Find where the given text appears and provide that cell's center as (x, y) coordinate. 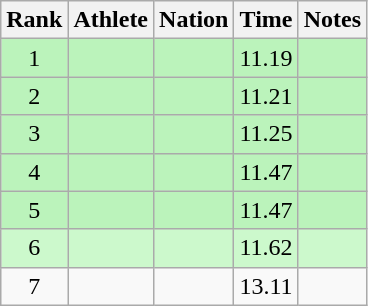
Athlete (111, 20)
11.19 (266, 58)
2 (34, 96)
7 (34, 286)
4 (34, 172)
11.62 (266, 248)
3 (34, 134)
1 (34, 58)
Rank (34, 20)
5 (34, 210)
Nation (194, 20)
6 (34, 248)
Notes (332, 20)
Time (266, 20)
11.21 (266, 96)
13.11 (266, 286)
11.25 (266, 134)
